Search for the cell housing the specified text and yield its [X, Y] center coordinate. 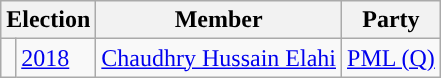
Election [48, 20]
Member [219, 20]
PML (Q) [392, 58]
Chaudhry Hussain Elahi [219, 58]
Party [392, 20]
2018 [56, 58]
